Return (x, y) of the center of cell containing provided text 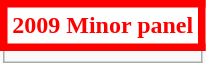
2009 Minor panel (103, 26)
